For the text-containing cell, return its midpoint in (X, Y) coordinate format. 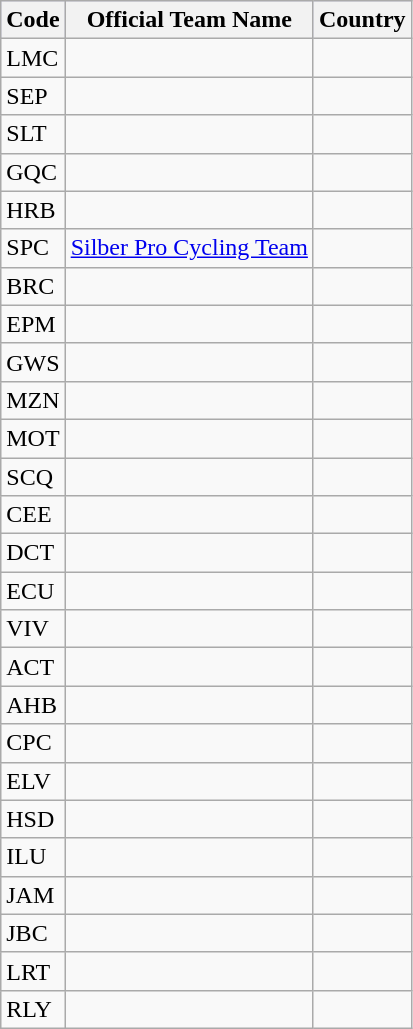
HSD (33, 819)
CEE (33, 515)
GQC (33, 172)
ILU (33, 857)
SCQ (33, 477)
LMC (33, 58)
Country (362, 20)
Silber Pro Cycling Team (189, 248)
CPC (33, 743)
Official Team Name (189, 20)
RLY (33, 1009)
MOT (33, 438)
ECU (33, 591)
JBC (33, 933)
SEP (33, 96)
AHB (33, 705)
ACT (33, 667)
LRT (33, 971)
DCT (33, 553)
BRC (33, 286)
VIV (33, 629)
SLT (33, 134)
ELV (33, 781)
SPC (33, 248)
GWS (33, 362)
Code (33, 20)
HRB (33, 210)
MZN (33, 400)
JAM (33, 895)
EPM (33, 324)
